Return (X, Y) of the center of cell containing provided text 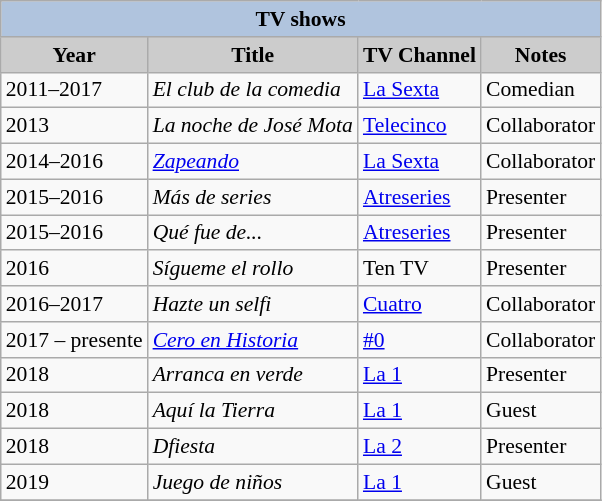
Title (253, 55)
Notes (540, 55)
Telecinco (420, 126)
2016 (74, 269)
Year (74, 55)
#0 (420, 340)
Arranca en verde (253, 375)
TV Channel (420, 55)
Hazte un selfi (253, 304)
Aquí la Tierra (253, 411)
Qué fue de... (253, 233)
El club de la comedia (253, 90)
Comedian (540, 90)
Zapeando (253, 162)
La noche de José Mota (253, 126)
TV shows (300, 19)
Sígueme el rollo (253, 269)
2016–2017 (74, 304)
2013 (74, 126)
2014–2016 (74, 162)
Cuatro (420, 304)
2011–2017 (74, 90)
Dfiesta (253, 447)
Cero en Historia (253, 340)
Ten TV (420, 269)
Más de series (253, 197)
Juego de niños (253, 482)
2017 – presente (74, 340)
La 2 (420, 447)
2019 (74, 482)
